Scan for the cell matching the given text and deliver its [x, y] coordinate at center. 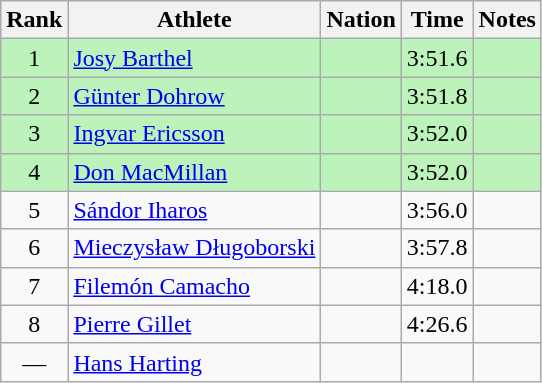
Rank [34, 20]
2 [34, 96]
Athlete [194, 20]
Sándor Iharos [194, 210]
Don MacMillan [194, 172]
— [34, 362]
3:57.8 [437, 248]
Günter Dohrow [194, 96]
Time [437, 20]
4:26.6 [437, 324]
4:18.0 [437, 286]
6 [34, 248]
Mieczysław Długoborski [194, 248]
1 [34, 58]
3:51.6 [437, 58]
Filemón Camacho [194, 286]
Notes [507, 20]
Ingvar Ericsson [194, 134]
8 [34, 324]
Hans Harting [194, 362]
Pierre Gillet [194, 324]
4 [34, 172]
3:56.0 [437, 210]
Josy Barthel [194, 58]
3:51.8 [437, 96]
Nation [361, 20]
7 [34, 286]
5 [34, 210]
3 [34, 134]
